For the text-containing cell, return its midpoint in [X, Y] coordinate format. 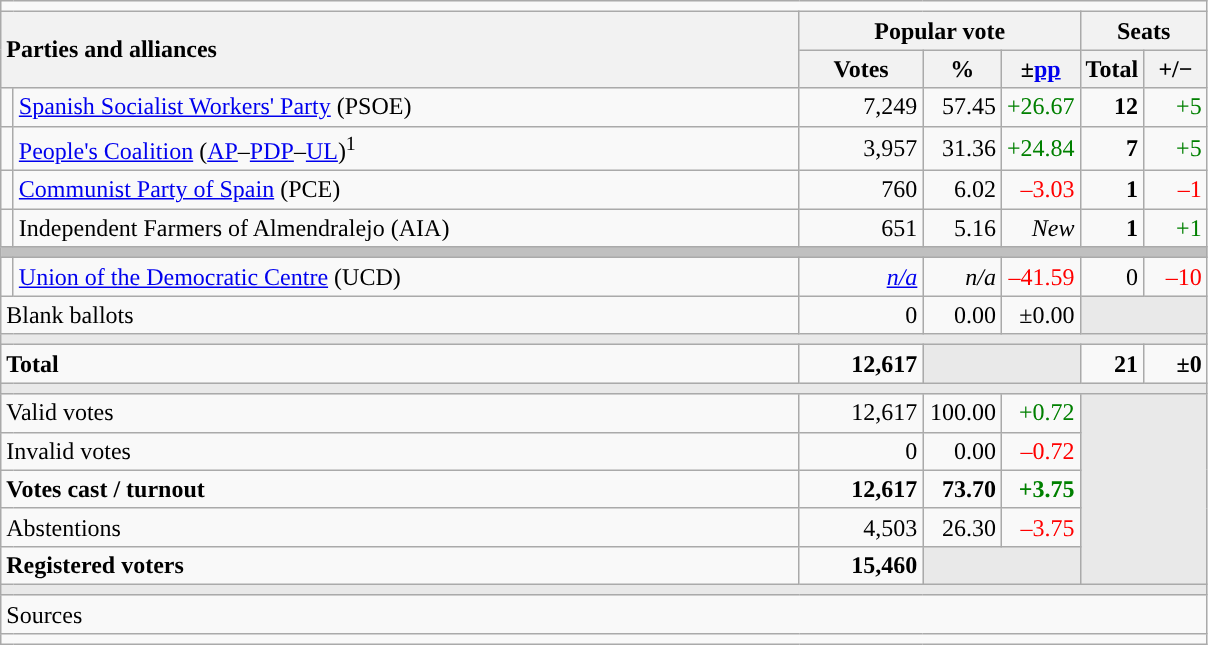
–0.72 [1040, 451]
+24.84 [1040, 148]
±pp [1040, 69]
% [962, 69]
Independent Farmers of Almendralejo (AIA) [406, 228]
73.70 [962, 489]
31.36 [962, 148]
Valid votes [400, 413]
Parties and alliances [400, 50]
Union of the Democratic Centre (UCD) [406, 277]
–41.59 [1040, 277]
3,957 [861, 148]
Communist Party of Spain (PCE) [406, 190]
7,249 [861, 107]
Registered voters [400, 565]
Popular vote [940, 31]
Spanish Socialist Workers' Party (PSOE) [406, 107]
12 [1112, 107]
Votes [861, 69]
+/− [1176, 69]
100.00 [962, 413]
15,460 [861, 565]
760 [861, 190]
7 [1112, 148]
651 [861, 228]
Votes cast / turnout [400, 489]
5.16 [962, 228]
Sources [604, 614]
–3.75 [1040, 527]
+26.67 [1040, 107]
±0.00 [1040, 315]
+1 [1176, 228]
People's Coalition (AP–PDP–UL)1 [406, 148]
–1 [1176, 190]
Seats [1144, 31]
–3.03 [1040, 190]
26.30 [962, 527]
–10 [1176, 277]
Blank ballots [400, 315]
New [1040, 228]
+3.75 [1040, 489]
+0.72 [1040, 413]
21 [1112, 364]
6.02 [962, 190]
±0 [1176, 364]
Abstentions [400, 527]
57.45 [962, 107]
Invalid votes [400, 451]
4,503 [861, 527]
